Search for the cell housing the specified text and yield its [X, Y] center coordinate. 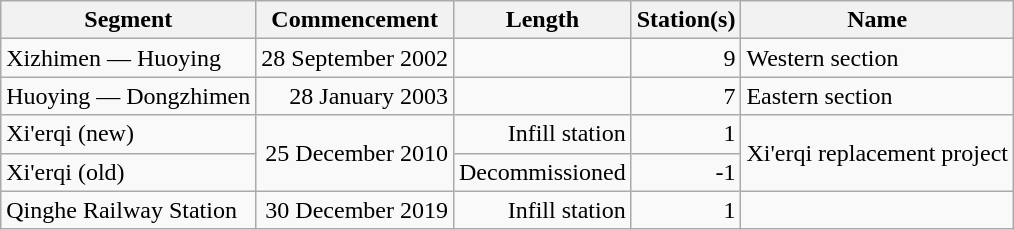
Station(s) [686, 20]
9 [686, 58]
Length [542, 20]
Eastern section [878, 96]
30 December 2019 [355, 210]
Xi'erqi replacement project [878, 153]
Decommissioned [542, 172]
Western section [878, 58]
Qinghe Railway Station [128, 210]
-1 [686, 172]
Huoying — Dongzhimen [128, 96]
Commencement [355, 20]
28 September 2002 [355, 58]
Xi'erqi (old) [128, 172]
Xizhimen — Huoying [128, 58]
25 December 2010 [355, 153]
28 January 2003 [355, 96]
Segment [128, 20]
7 [686, 96]
Xi'erqi (new) [128, 134]
Name [878, 20]
